Detect which cell encompasses the target text, then output its (x, y) center coordinate. 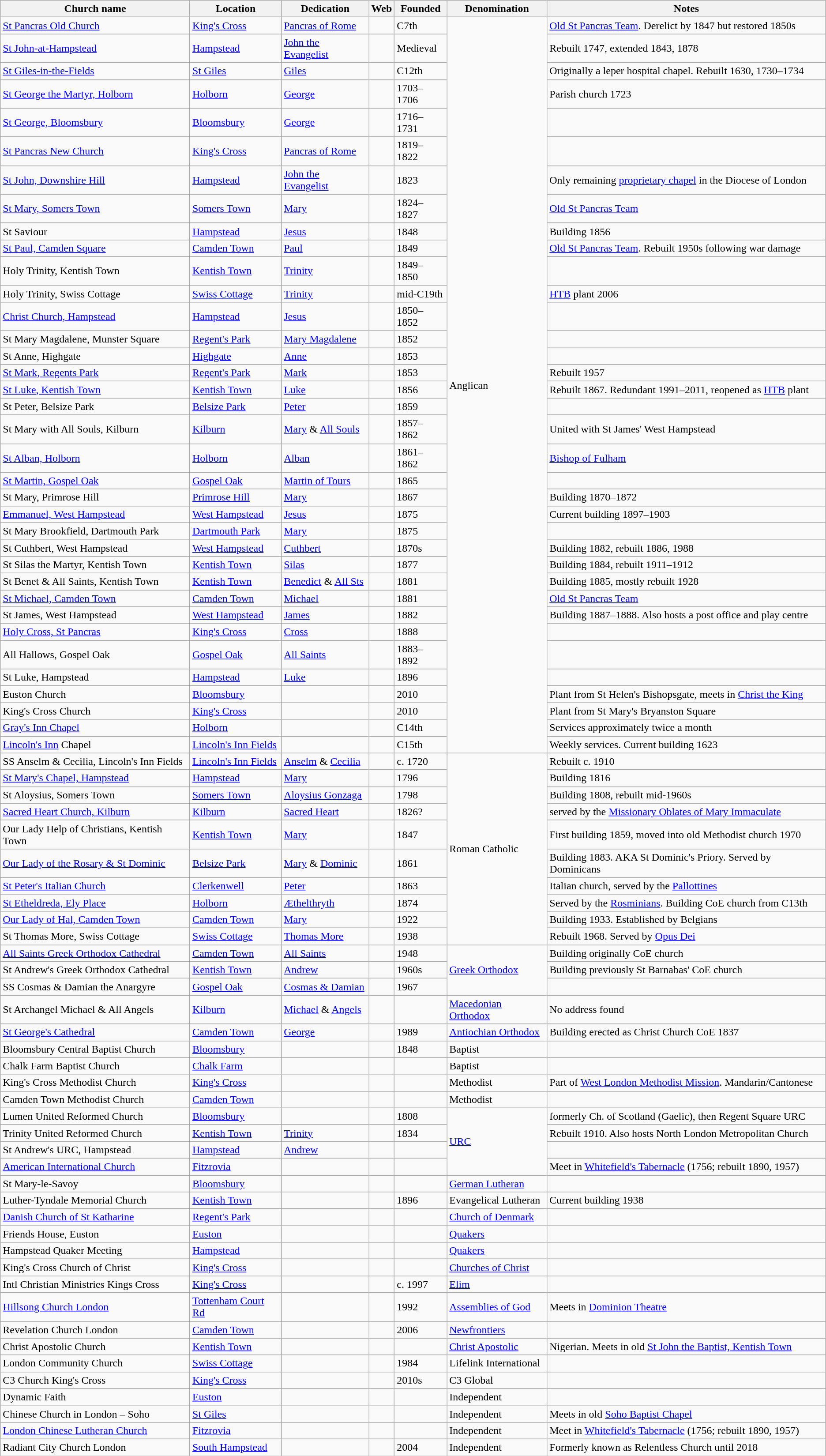
Holy Trinity, Swiss Cottage (95, 293)
Dedication (325, 9)
United with St James' West Hampstead (687, 429)
King's Cross Church of Christ (95, 1268)
1861 (421, 863)
Medieval (421, 49)
Paul (325, 248)
1796 (421, 778)
St George, Bloomsbury (95, 123)
James (325, 615)
Euston Church (95, 694)
1984 (421, 1363)
Current building 1938 (687, 1200)
St Peter, Belsize Park (95, 406)
Highgate (236, 356)
Thomas More (325, 937)
St John-at-Hampstead (95, 49)
Benedict & All Sts (325, 581)
Danish Church of St Katharine (95, 1217)
Elim (497, 1284)
St Anne, Highgate (95, 356)
Building 1882, rebuilt 1886, 1988 (687, 548)
Luther-Tyndale Memorial Church (95, 1200)
Bishop of Fulham (687, 458)
St Mary, Somers Town (95, 208)
Mary & All Souls (325, 429)
Originally a leper hospital chapel. Rebuilt 1630, 1730–1734 (687, 71)
Friends House, Euston (95, 1234)
Rebuilt c. 1910 (687, 761)
Rebuilt 1957 (687, 373)
Web (382, 9)
Camden Town Methodist Church (95, 1099)
St George's Cathedral (95, 1032)
Rebuilt 1867. Redundant 1991–2011, reopened as HTB plant (687, 390)
Part of West London Methodist Mission. Mandarin/Cantonese (687, 1083)
St George the Martyr, Holborn (95, 94)
Our Lady of Hal, Camden Town (95, 920)
St John, Downshire Hill (95, 180)
St Mary with All Souls, Kilburn (95, 429)
2010s (421, 1380)
London Chinese Lutheran Church (95, 1430)
Lifelink International (497, 1363)
Primrose Hill (236, 497)
Mary & Dominic (325, 863)
Roman Catholic (497, 849)
St Silas the Martyr, Kentish Town (95, 564)
No address found (687, 1010)
Parish church 1723 (687, 94)
Served by the Rosminians. Building CoE church from C13th (687, 903)
Church of Denmark (497, 1217)
St Peter's Italian Church (95, 886)
Sacred Heart Church, Kilburn (95, 812)
St Pancras Old Church (95, 26)
American International Church (95, 1166)
Bloomsbury Central Baptist Church (95, 1049)
Cuthbert (325, 548)
HTB plant 2006 (687, 293)
Anglican (497, 385)
Churches of Christ (497, 1268)
Old St Pancras Team. Rebuilt 1950s following war damage (687, 248)
St Thomas More, Swiss Cottage (95, 937)
German Lutheran (497, 1183)
Rebuilt 1968. Served by Opus Dei (687, 937)
St Mary's Chapel, Hampstead (95, 778)
Building 1887–1888. Also hosts a post office and play centre (687, 615)
1834 (421, 1133)
Mark (325, 373)
1967 (421, 987)
Giles (325, 71)
Alban (325, 458)
Michael & Angels (325, 1010)
1874 (421, 903)
Building erected as Christ Church CoE 1837 (687, 1032)
St Paul, Camden Square (95, 248)
Services approximately twice a month (687, 728)
1850–1852 (421, 317)
Chalk Farm Baptist Church (95, 1066)
St Pancras New Church (95, 151)
Hillsong Church London (95, 1307)
Holy Trinity, Kentish Town (95, 271)
Hampstead Quaker Meeting (95, 1251)
1826? (421, 812)
SS Cosmas & Damian the Anargyre (95, 987)
Assemblies of God (497, 1307)
SS Anselm & Cecilia, Lincoln's Inn Fields (95, 761)
1859 (421, 406)
Newfrontiers (497, 1330)
Current building 1897–1903 (687, 514)
Plant from St Mary's Bryanston Square (687, 711)
St Mary Magdalene, Munster Square (95, 339)
St Michael, Camden Town (95, 598)
Evangelical Lutheran (497, 1200)
Building 1933. Established by Belgians (687, 920)
All Hallows, Gospel Oak (95, 655)
c. 1997 (421, 1284)
St Mary Brookfield, Dartmouth Park (95, 531)
C12th (421, 71)
St Mark, Regents Park (95, 373)
Greek Orthodox (497, 970)
Italian church, served by the Pallottines (687, 886)
Formerly known as Relentless Church until 2018 (687, 1447)
Denomination (497, 9)
St Luke, Kentish Town (95, 390)
Lumen United Reformed Church (95, 1116)
1948 (421, 953)
Our Lady Help of Christians, Kentish Town (95, 834)
1849–1850 (421, 271)
Æthelthryth (325, 903)
St Giles-in-the-Fields (95, 71)
Radiant City Church London (95, 1447)
1819–1822 (421, 151)
Our Lady of the Rosary & St Dominic (95, 863)
Building 1883. AKA St Dominic's Priory. Served by Dominicans (687, 863)
formerly Ch. of Scotland (Gaelic), then Regent Square URC (687, 1116)
2006 (421, 1330)
Gray's Inn Chapel (95, 728)
Location (236, 9)
Meets in Dominion Theatre (687, 1307)
Christ Church, Hampstead (95, 317)
Weekly services. Current building 1623 (687, 745)
South Hampstead (236, 1447)
C14th (421, 728)
1865 (421, 481)
Building originally CoE church (687, 953)
Rebuilt 1910. Also hosts North London Metropolitan Church (687, 1133)
Meets in old Soho Baptist Chapel (687, 1414)
St Etheldreda, Ely Place (95, 903)
C3 Global (497, 1380)
St Andrew's Greek Orthodox Cathedral (95, 970)
1883–1892 (421, 655)
1823 (421, 180)
mid-C19th (421, 293)
Building 1856 (687, 231)
1716–1731 (421, 123)
Building previously St Barnabas' CoE church (687, 970)
1808 (421, 1116)
1992 (421, 1307)
King's Cross Methodist Church (95, 1083)
1849 (421, 248)
1870s (421, 548)
Building 1816 (687, 778)
1867 (421, 497)
Founded (421, 9)
1703–1706 (421, 94)
St Aloysius, Somers Town (95, 795)
URC (497, 1141)
Cross (325, 632)
First building 1859, moved into old Methodist church 1970 (687, 834)
1960s (421, 970)
1938 (421, 937)
St Saviour (95, 231)
King's Cross Church (95, 711)
Sacred Heart (325, 812)
St Alban, Holborn (95, 458)
1863 (421, 886)
Cosmas & Damian (325, 987)
1877 (421, 564)
1922 (421, 920)
All Saints Greek Orthodox Cathedral (95, 953)
1888 (421, 632)
C7th (421, 26)
Holy Cross, St Pancras (95, 632)
Notes (687, 9)
Tottenham Court Rd (236, 1307)
St Benet & All Saints, Kentish Town (95, 581)
1852 (421, 339)
London Community Church (95, 1363)
Mary Magdalene (325, 339)
Martin of Tours (325, 481)
Nigerian. Meets in old St John the Baptist, Kentish Town (687, 1347)
St Mary-le-Savoy (95, 1183)
Only remaining proprietary chapel in the Diocese of London (687, 180)
St Luke, Hampstead (95, 677)
Church name (95, 9)
Silas (325, 564)
Michael (325, 598)
Building 1808, rebuilt mid-1960s (687, 795)
St Martin, Gospel Oak (95, 481)
St Andrew's URC, Hampstead (95, 1150)
Aloysius Gonzaga (325, 795)
Building 1870–1872 (687, 497)
St Archangel Michael & All Angels (95, 1010)
C15th (421, 745)
1824–1827 (421, 208)
Emmanuel, West Hampstead (95, 514)
2004 (421, 1447)
Trinity United Reformed Church (95, 1133)
1861–1862 (421, 458)
Christ Apostolic (497, 1347)
Anselm & Cecilia (325, 761)
St Cuthbert, West Hampstead (95, 548)
Old St Pancras Team. Derelict by 1847 but restored 1850s (687, 26)
1856 (421, 390)
Revelation Church London (95, 1330)
St James, West Hampstead (95, 615)
Building 1884, rebuilt 1911–1912 (687, 564)
Dynamic Faith (95, 1397)
Dartmouth Park (236, 531)
1989 (421, 1032)
Lincoln's Inn Chapel (95, 745)
1798 (421, 795)
c. 1720 (421, 761)
Christ Apostolic Church (95, 1347)
St Mary, Primrose Hill (95, 497)
Building 1885, mostly rebuilt 1928 (687, 581)
1857–1862 (421, 429)
Chinese Church in London – Soho (95, 1414)
Macedonian Orthodox (497, 1010)
Rebuilt 1747, extended 1843, 1878 (687, 49)
1847 (421, 834)
Plant from St Helen's Bishopsgate, meets in Christ the King (687, 694)
Antiochian Orthodox (497, 1032)
served by the Missionary Oblates of Mary Immaculate (687, 812)
Clerkenwell (236, 886)
1882 (421, 615)
C3 Church King's Cross (95, 1380)
Intl Christian Ministries Kings Cross (95, 1284)
Chalk Farm (236, 1066)
Anne (325, 356)
